Scan for the cell matching the given text and deliver its [x, y] coordinate at center. 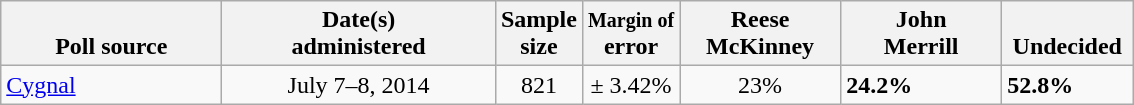
Samplesize [538, 34]
Date(s)administered [359, 34]
821 [538, 85]
ReeseMcKinney [760, 34]
52.8% [1068, 85]
24.2% [922, 85]
23% [760, 85]
July 7–8, 2014 [359, 85]
Poll source [112, 34]
Undecided [1068, 34]
± 3.42% [630, 85]
Margin oferror [630, 34]
Cygnal [112, 85]
JohnMerrill [922, 34]
